Locate the cell with the specified text and output its (X, Y) center coordinate. 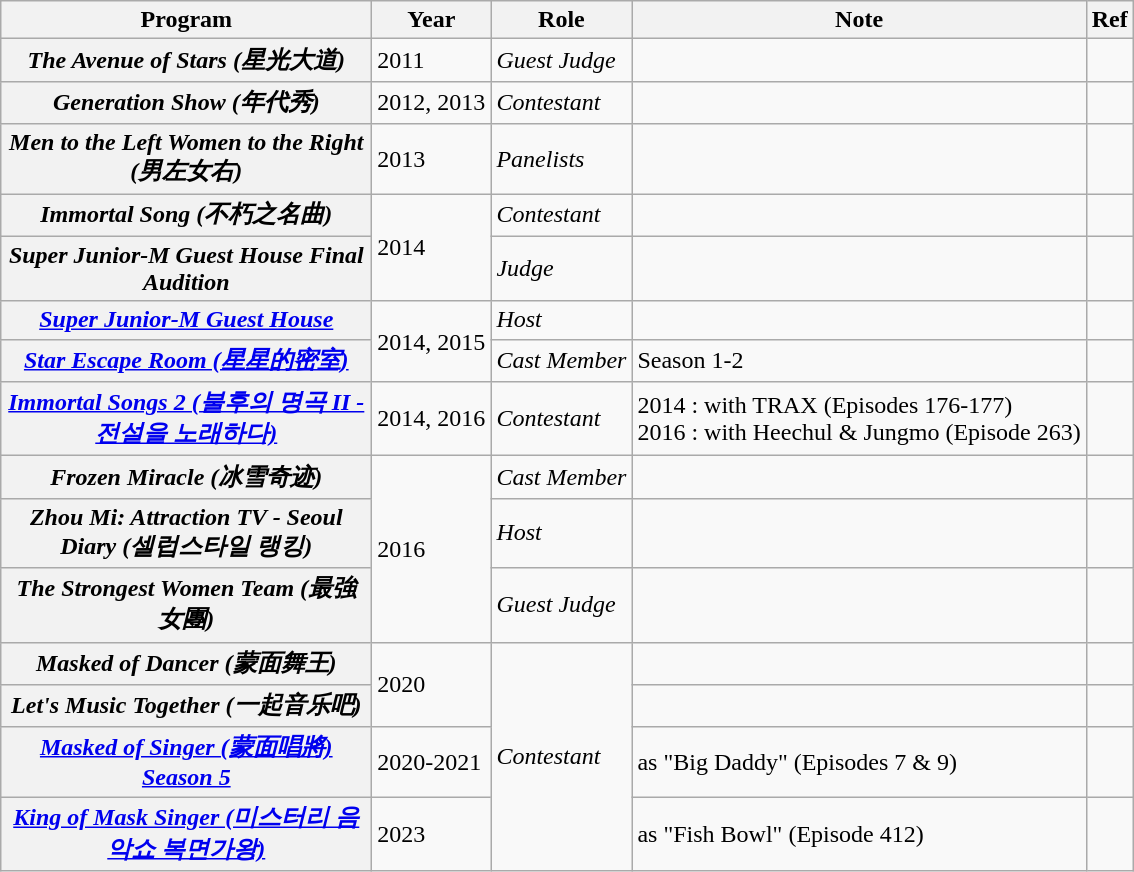
2011 (432, 60)
Note (859, 20)
Immortal Song (不朽之名曲) (186, 216)
Judge (562, 268)
Program (186, 20)
2014 (432, 248)
2014, 2016 (432, 419)
Immortal Songs 2 (불후의 명곡 II - 전설을 노래하다) (186, 419)
Season 1-2 (859, 360)
2020 (432, 684)
Masked of Dancer (蒙面舞王) (186, 664)
2014 : with TRAX (Episodes 176-177)2016 : with Heechul & Jungmo (Episode 263) (859, 419)
2013 (432, 159)
2023 (432, 834)
Super Junior-M Guest House Final Audition (186, 268)
as "Big Daddy" (Episodes 7 & 9) (859, 762)
Panelists (562, 159)
The Strongest Women Team (最強女團) (186, 605)
Zhou Mi: Attraction TV - Seoul Diary (셀럽스타일 랭킹) (186, 533)
2020-2021 (432, 762)
Masked of Singer (蒙面唱將) Season 5 (186, 762)
Let's Music Together (一起音乐吧) (186, 706)
The Avenue of Stars (星光大道) (186, 60)
Frozen Miracle (冰雪奇迹) (186, 478)
2012, 2013 (432, 102)
2014, 2015 (432, 342)
Role (562, 20)
King of Mask Singer (미스터리 음악쇼 복면가왕) (186, 834)
2016 (432, 549)
Ref (1110, 20)
Year (432, 20)
as "Fish Bowl" (Episode 412) (859, 834)
Generation Show (年代秀) (186, 102)
Star Escape Room (星星的密室) (186, 360)
Super Junior-M Guest House (186, 320)
Men to the Left Women to the Right (男左女右) (186, 159)
